Output the [X, Y] coordinate of the center of the cell containing the given text.  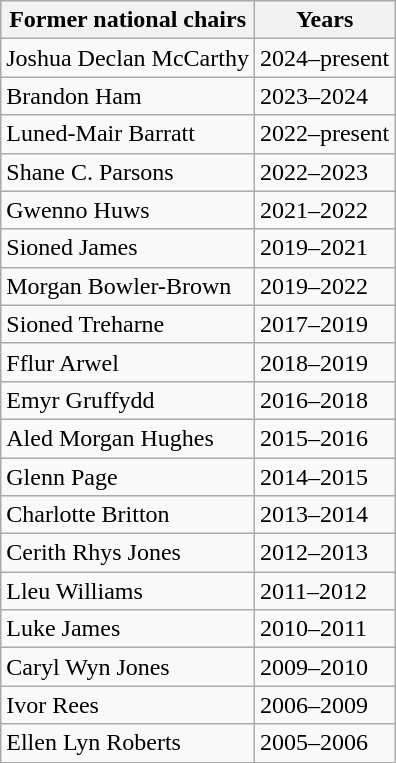
2023–2024 [324, 96]
Emyr Gruffydd [128, 400]
Cerith Rhys Jones [128, 553]
Years [324, 20]
Charlotte Britton [128, 515]
Sioned Treharne [128, 324]
2005–2006 [324, 743]
2021–2022 [324, 210]
Gwenno Huws [128, 210]
Lleu Williams [128, 591]
Ellen Lyn Roberts [128, 743]
2019–2022 [324, 286]
2024–present [324, 58]
2018–2019 [324, 362]
2010–2011 [324, 629]
2009–2010 [324, 667]
2011–2012 [324, 591]
2017–2019 [324, 324]
Luned-Mair Barratt [128, 134]
Former national chairs [128, 20]
2022–present [324, 134]
Ivor Rees [128, 705]
2013–2014 [324, 515]
2019–2021 [324, 248]
Morgan Bowler-Brown [128, 286]
Glenn Page [128, 477]
2016–2018 [324, 400]
2014–2015 [324, 477]
Shane C. Parsons [128, 172]
Luke James [128, 629]
Aled Morgan Hughes [128, 438]
2012–2013 [324, 553]
2006–2009 [324, 705]
Brandon Ham [128, 96]
2015–2016 [324, 438]
Fflur Arwel [128, 362]
Caryl Wyn Jones [128, 667]
2022–2023 [324, 172]
Sioned James [128, 248]
Joshua Declan McCarthy [128, 58]
